Detect which cell encompasses the target text, then output its [x, y] center coordinate. 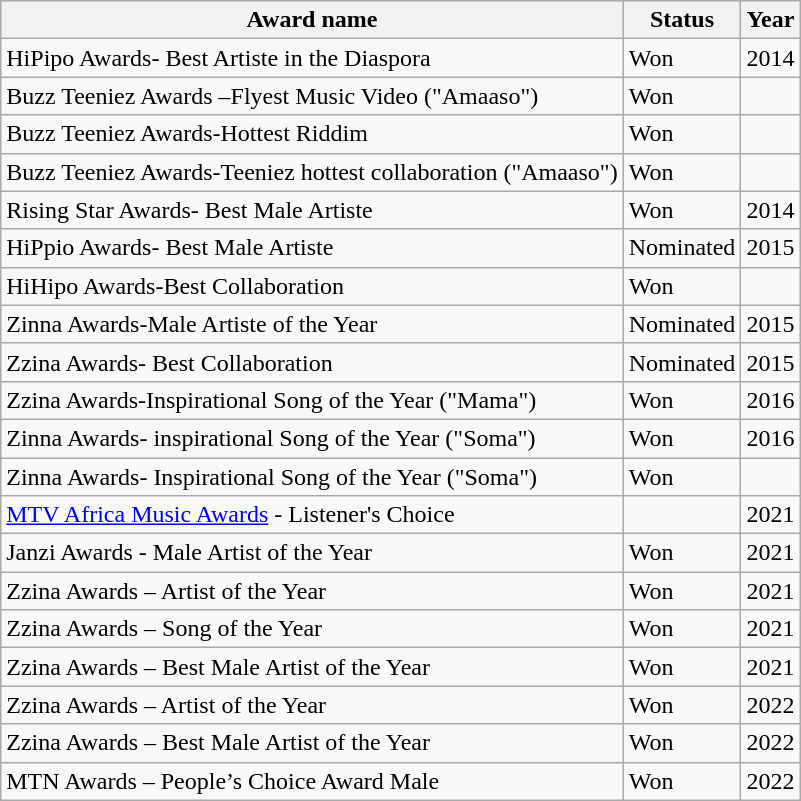
Status [682, 20]
Zzina Awards – Song of the Year [312, 629]
Rising Star Awards- Best Male Artiste [312, 210]
HiPpio Awards- Best Male Artiste [312, 248]
Buzz Teeniez Awards –Flyest Music Video ("Amaaso") [312, 96]
MTN Awards – People’s Choice Award Male [312, 781]
Buzz Teeniez Awards-Teeniez hottest collaboration ("Amaaso") [312, 172]
Zzina Awards-Inspirational Song of the Year ("Mama") [312, 400]
Zinna Awards-Male Artiste of the Year [312, 324]
HiPipo Awards- Best Artiste in the Diaspora [312, 58]
MTV Africa Music Awards - Listener's Choice [312, 515]
Buzz Teeniez Awards-Hottest Riddim [312, 134]
Year [770, 20]
HiHipo Awards-Best Collaboration [312, 286]
Zzina Awards- Best Collaboration [312, 362]
Award name [312, 20]
Janzi Awards - Male Artist of the Year [312, 553]
Zinna Awards- Inspirational Song of the Year ("Soma") [312, 477]
Zinna Awards- inspirational Song of the Year ("Soma") [312, 438]
